Determine the (X, Y) coordinate at the center of the cell enclosing the given text.  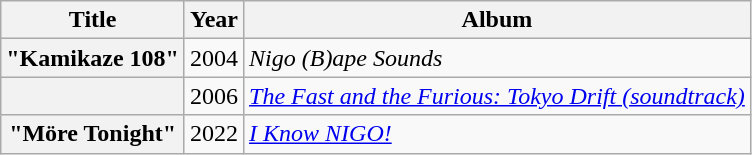
2004 (214, 58)
2006 (214, 96)
"Möre Tonight" (93, 134)
Album (498, 20)
2022 (214, 134)
Year (214, 20)
The Fast and the Furious: Tokyo Drift (soundtrack) (498, 96)
"Kamikaze 108" (93, 58)
Nigo (B)ape Sounds (498, 58)
Title (93, 20)
I Know NIGO! (498, 134)
